Determine the [X, Y] coordinate at the center of the cell enclosing the given text.  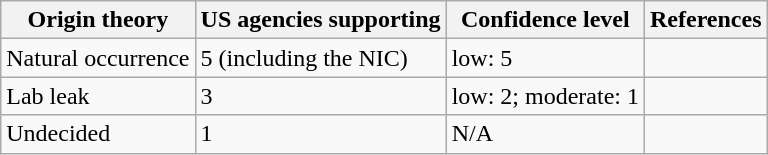
1 [320, 134]
Origin theory [98, 20]
Natural occurrence [98, 58]
N/A [545, 134]
Confidence level [545, 20]
Undecided [98, 134]
low: 2; moderate: 1 [545, 96]
5 (including the NIC) [320, 58]
US agencies supporting [320, 20]
3 [320, 96]
low: 5 [545, 58]
Lab leak [98, 96]
References [706, 20]
